Locate the cell with the specified text and output its [X, Y] center coordinate. 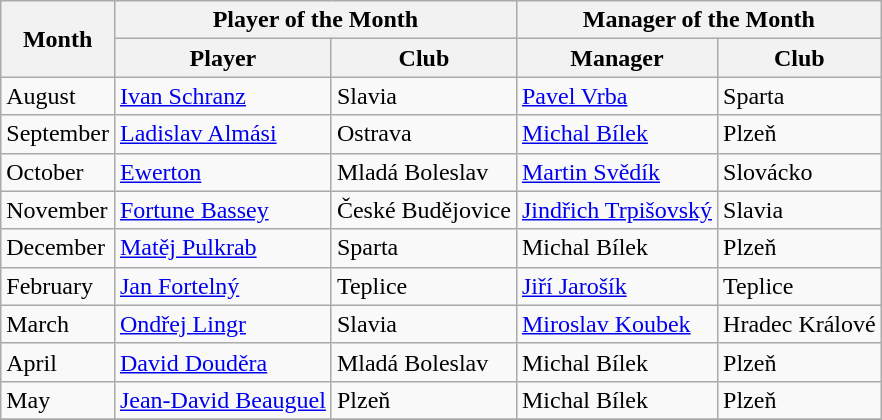
December [58, 248]
Manager of the Month [698, 20]
České Budějovice [424, 210]
Player of the Month [315, 20]
March [58, 324]
Ewerton [222, 172]
Ostrava [424, 134]
April [58, 362]
Martin Svědík [616, 172]
Player [222, 58]
October [58, 172]
Month [58, 39]
Ivan Schranz [222, 96]
August [58, 96]
Miroslav Koubek [616, 324]
May [58, 400]
Fortune Bassey [222, 210]
Slovácko [800, 172]
Ondřej Lingr [222, 324]
David Douděra [222, 362]
Manager [616, 58]
Ladislav Almási [222, 134]
Pavel Vrba [616, 96]
Jindřich Trpišovský [616, 210]
November [58, 210]
September [58, 134]
Jean-David Beauguel [222, 400]
Matěj Pulkrab [222, 248]
Hradec Králové [800, 324]
February [58, 286]
Jiří Jarošík [616, 286]
Jan Fortelný [222, 286]
